Return the (X, Y) coordinate for the center point of the cell that contains the specified text.  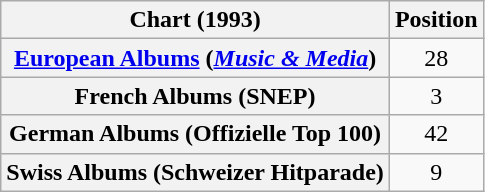
European Albums (Music & Media) (196, 58)
Position (436, 20)
3 (436, 96)
German Albums (Offizielle Top 100) (196, 134)
Swiss Albums (Schweizer Hitparade) (196, 172)
42 (436, 134)
Chart (1993) (196, 20)
9 (436, 172)
French Albums (SNEP) (196, 96)
28 (436, 58)
